Search for the cell housing the specified text and yield its [x, y] center coordinate. 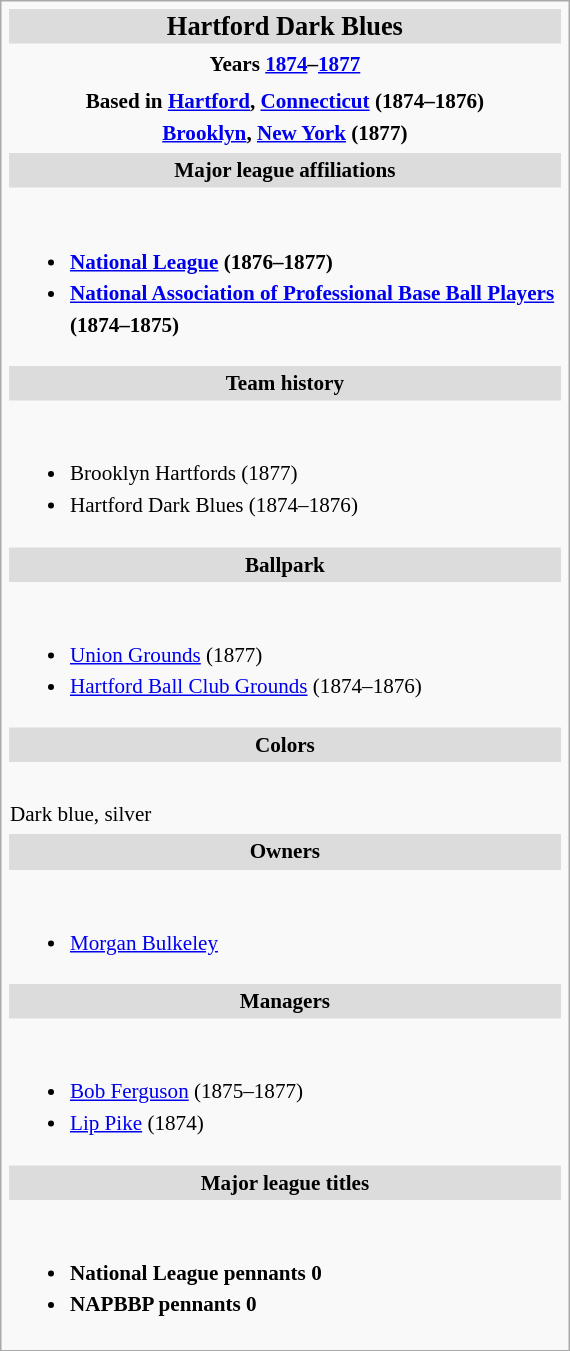
Union Grounds (1877)Hartford Ball Club Grounds (1874–1876) [284, 654]
National League (1876–1877)National Association of Professional Base Ball Players (1874–1875) [284, 277]
Based in Hartford, Connecticut (1874–1876)Brooklyn, New York (1877) [284, 117]
Major league affiliations [284, 170]
Major league titles [284, 1182]
Bob Ferguson (1875–1877)Lip Pike (1874) [284, 1092]
Dark blue, silver [284, 798]
Ballpark [284, 564]
Hartford Dark Blues [284, 26]
Morgan Bulkeley [284, 926]
Managers [284, 1002]
Owners [284, 852]
Brooklyn Hartfords (1877)Hartford Dark Blues (1874–1876) [284, 474]
Years 1874–1877 [284, 64]
Team history [284, 384]
Colors [284, 746]
National League pennants 0NAPBBP pennants 0 [284, 1272]
